Determine the (X, Y) coordinate at the center of the cell enclosing the given text.  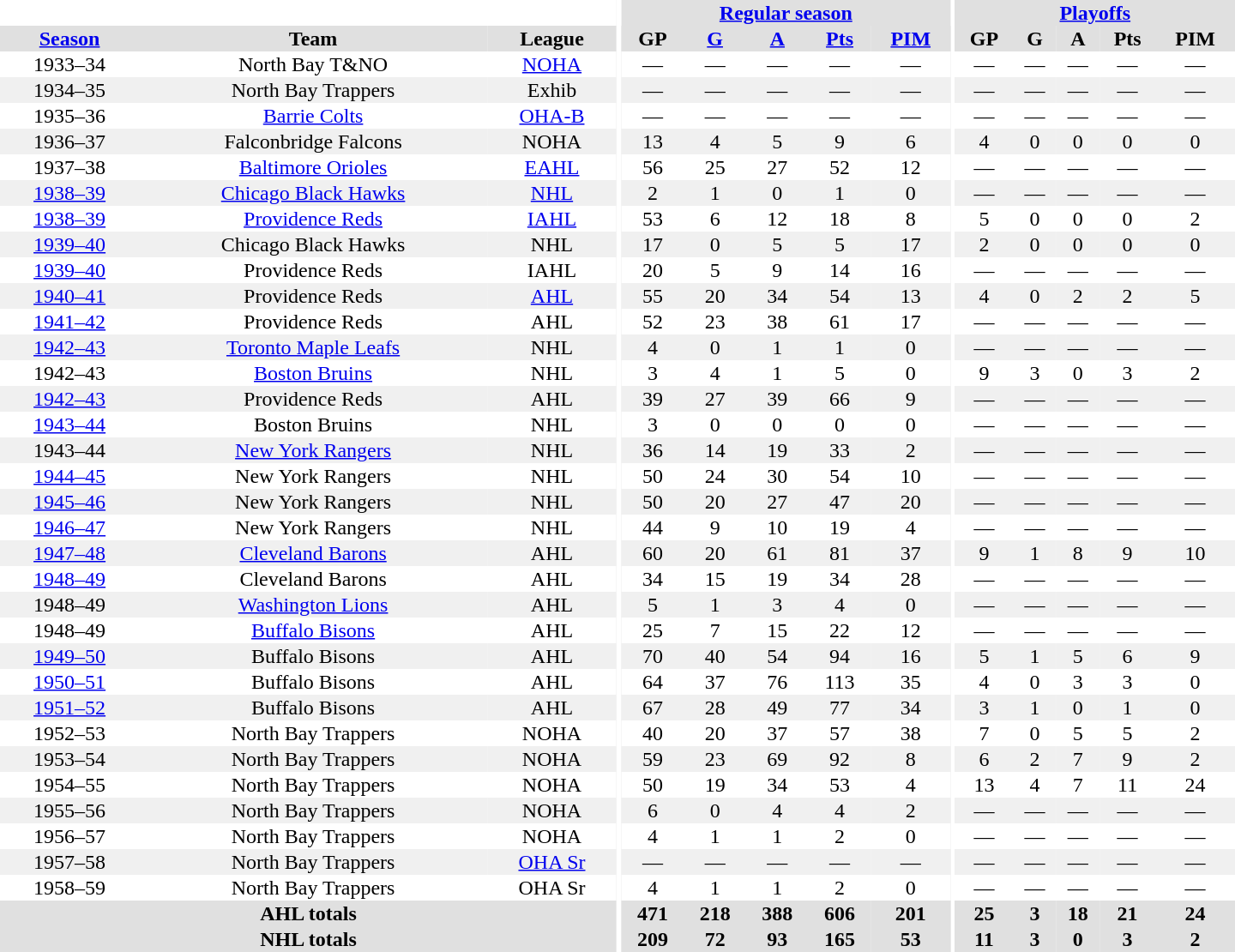
70 (654, 656)
AHL totals (309, 913)
Falconbridge Falcons (313, 142)
93 (777, 939)
33 (840, 450)
218 (715, 913)
49 (777, 708)
36 (654, 450)
201 (911, 913)
EAHL (552, 167)
47 (840, 502)
1957–58 (69, 862)
Team (313, 39)
1947–48 (69, 553)
Baltimore Orioles (313, 167)
Regular season (786, 13)
Barrie Colts (313, 116)
1940–41 (69, 296)
35 (911, 682)
1955–56 (69, 810)
Toronto Maple Leafs (313, 347)
94 (840, 656)
1949–50 (69, 656)
388 (777, 913)
1944–45 (69, 476)
1935–36 (69, 116)
1952–53 (69, 733)
1933–34 (69, 64)
Washington Lions (313, 605)
1956–57 (69, 836)
67 (654, 708)
59 (654, 759)
1941–42 (69, 322)
60 (654, 553)
Exhib (552, 90)
Playoffs (1095, 13)
1950–51 (69, 682)
1936–37 (69, 142)
64 (654, 682)
League (552, 39)
165 (840, 939)
North Bay T&NO (313, 64)
113 (840, 682)
22 (840, 630)
1937–38 (69, 167)
1946–47 (69, 527)
471 (654, 913)
56 (654, 167)
72 (715, 939)
OHA-B (552, 116)
66 (840, 399)
606 (840, 913)
1934–35 (69, 90)
77 (840, 708)
69 (777, 759)
92 (840, 759)
1958–59 (69, 888)
21 (1127, 913)
Season (69, 39)
209 (654, 939)
55 (654, 296)
81 (840, 553)
76 (777, 682)
1953–54 (69, 759)
44 (654, 527)
1951–52 (69, 708)
57 (840, 733)
1954–55 (69, 785)
NHL totals (309, 939)
30 (777, 476)
1945–46 (69, 502)
